Provide the (X, Y) coordinate of the cell's center where the given text is located.  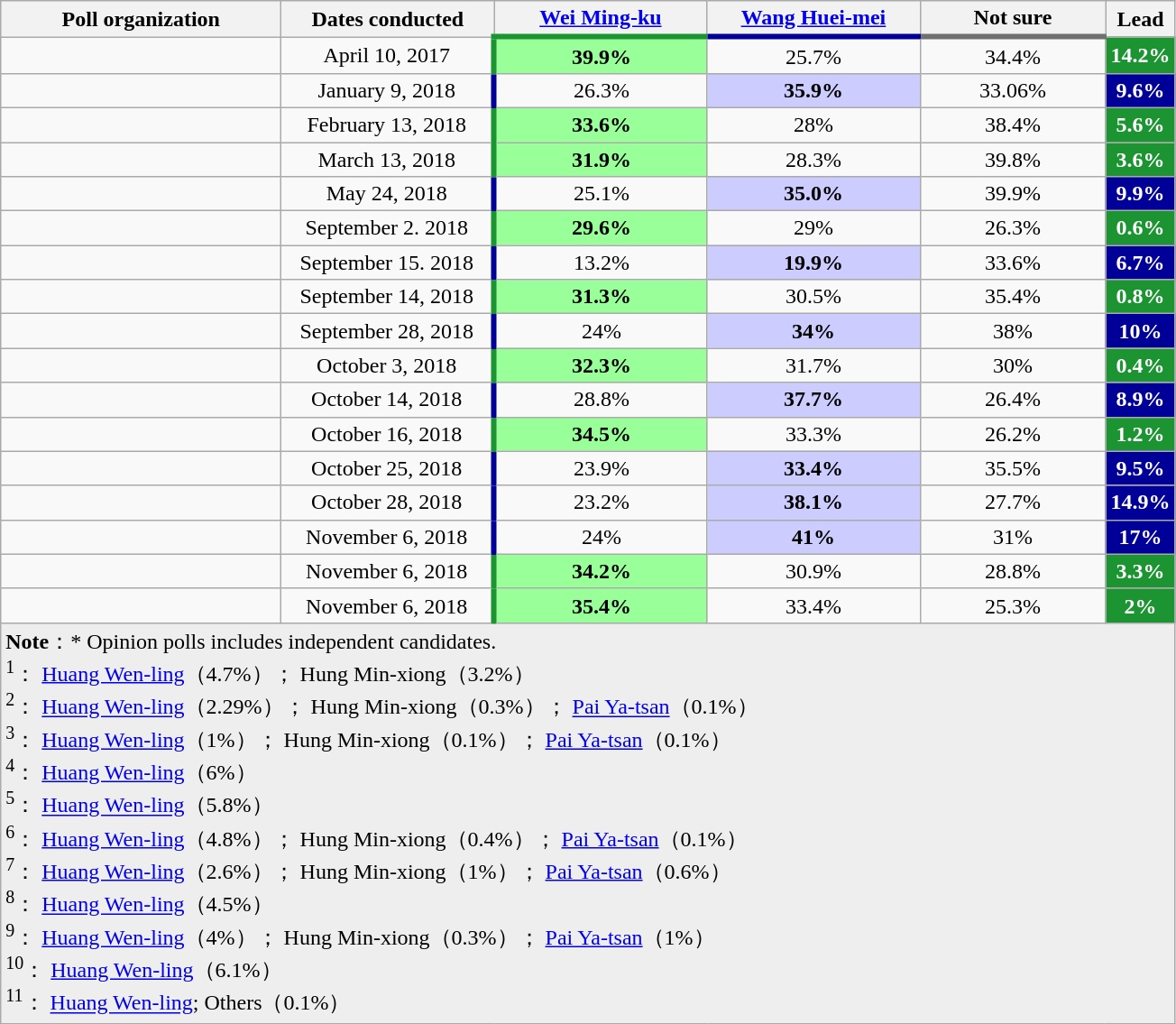
26.2% (1013, 434)
3.3% (1140, 571)
25.1% (601, 194)
October 25, 2018 (388, 468)
March 13, 2018 (388, 160)
9.9% (1140, 194)
30.5% (813, 297)
31.7% (813, 365)
Dates conducted (388, 19)
38.4% (1013, 125)
2% (1140, 605)
19.9% (813, 263)
14.9% (1140, 503)
30.9% (813, 571)
28.3% (813, 160)
January 9, 2018 (388, 90)
September 2. 2018 (388, 228)
31% (1013, 537)
14.2% (1140, 55)
31.3% (601, 297)
Not sure (1013, 19)
34.5% (601, 434)
25.7% (813, 55)
September 15. 2018 (388, 263)
10% (1140, 331)
17% (1140, 537)
35.0% (813, 194)
October 16, 2018 (388, 434)
38% (1013, 331)
1.2% (1140, 434)
3.6% (1140, 160)
April 10, 2017 (388, 55)
Wang Huei-mei (813, 19)
October 14, 2018 (388, 400)
9.5% (1140, 468)
29.6% (601, 228)
0.8% (1140, 297)
13.2% (601, 263)
33.3% (813, 434)
31.9% (601, 160)
34% (813, 331)
38.1% (813, 503)
34.4% (1013, 55)
September 14, 2018 (388, 297)
34.2% (601, 571)
28% (813, 125)
23.2% (601, 503)
May 24, 2018 (388, 194)
Poll organization (141, 19)
February 13, 2018 (388, 125)
29% (813, 228)
23.9% (601, 468)
35.9% (813, 90)
October 3, 2018 (388, 365)
27.7% (1013, 503)
September 28, 2018 (388, 331)
0.4% (1140, 365)
37.7% (813, 400)
32.3% (601, 365)
35.5% (1013, 468)
25.3% (1013, 605)
26.4% (1013, 400)
6.7% (1140, 263)
5.6% (1140, 125)
October 28, 2018 (388, 503)
0.6% (1140, 228)
Lead (1140, 19)
30% (1013, 365)
41% (813, 537)
8.9% (1140, 400)
9.6% (1140, 90)
39.8% (1013, 160)
33.06% (1013, 90)
Wei Ming-ku (601, 19)
